Find where the given text appears and provide that cell's center as (X, Y) coordinate. 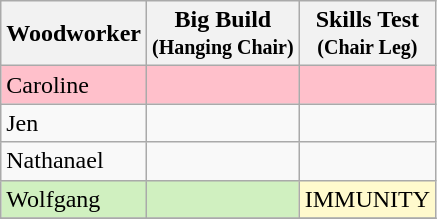
Skills Test(Chair Leg) (367, 34)
Jen (74, 123)
IMMUNITY (367, 199)
Wolfgang (74, 199)
Caroline (74, 85)
Woodworker (74, 34)
Big Build(Hanging Chair) (222, 34)
Nathanael (74, 161)
